For the text-containing cell, return its midpoint in [x, y] coordinate format. 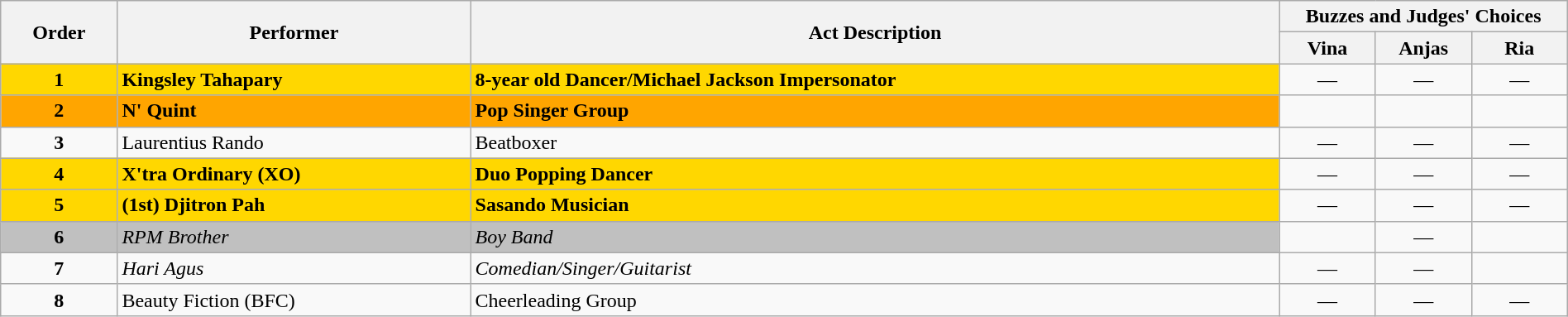
5 [60, 205]
2 [60, 111]
6 [60, 237]
Cheerleading Group [875, 300]
7 [60, 268]
3 [60, 142]
(1st) Djitron Pah [294, 205]
Comedian/Singer/Guitarist [875, 268]
Anjas [1423, 48]
X'tra Ordinary (XO) [294, 174]
Sasando Musician [875, 205]
Laurentius Rando [294, 142]
Ria [1519, 48]
1 [60, 79]
Beauty Fiction (BFC) [294, 300]
Kingsley Tahapary [294, 79]
RPM Brother [294, 237]
Boy Band [875, 237]
8 [60, 300]
Hari Agus [294, 268]
Vina [1327, 48]
Pop Singer Group [875, 111]
Act Description [875, 32]
4 [60, 174]
Performer [294, 32]
N' Quint [294, 111]
8-year old Dancer/Michael Jackson Impersonator [875, 79]
Buzzes and Judges' Choices [1423, 17]
Order [60, 32]
Beatboxer [875, 142]
Duo Popping Dancer [875, 174]
